Search for the cell housing the specified text and yield its [X, Y] center coordinate. 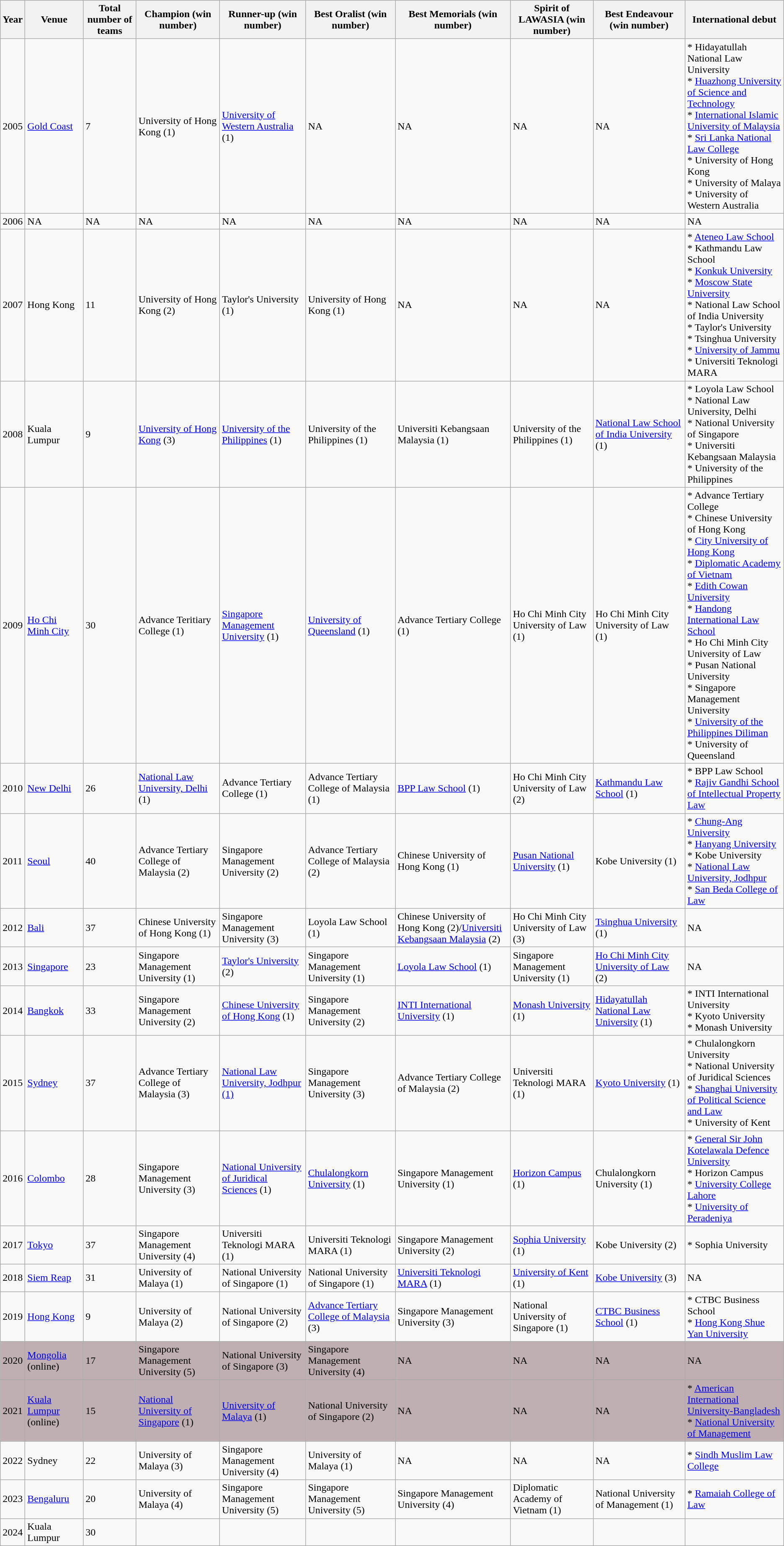
Advance Tertiary College of Malaysia (1) [351, 789]
Total number of teams [110, 20]
2015 [13, 1083]
22 [110, 1461]
33 [110, 1011]
Bali [54, 928]
Best Oralist (win number) [351, 20]
2012 [13, 928]
Taylor's University (1) [263, 305]
International debut [735, 20]
2021 [13, 1411]
* Sophia University [735, 1245]
Chinese University of Hong Kong (2)/Universiti Kebangsaan Malaysia (2) [453, 928]
Venue [54, 20]
Siem Reap [54, 1278]
15 [110, 1411]
2022 [13, 1461]
28 [110, 1178]
University of Malaya (3) [178, 1461]
Pusan National University (1) [552, 861]
Ho Chi Minh City University of Law (3) [552, 928]
2009 [13, 625]
2011 [13, 861]
2020 [13, 1361]
7 [110, 126]
Kobe University (1) [639, 861]
National Law University, Jodhpur (1) [263, 1083]
University of Kent (1) [552, 1278]
Universiti Kebangsaan Malaysia (1) [453, 434]
2010 [13, 789]
Hidayatullah National Law University (1) [639, 1011]
Kuala Lumpur (online) [54, 1411]
Taylor's University (2) [263, 966]
Singapore [54, 966]
* General Sir John Kotelawala Defence University * Horizon Campus * University College Lahore * University of Peradeniya [735, 1178]
Best Memorials (win number) [453, 20]
* American International University-Bangladesh * National University of Management [735, 1411]
2023 [13, 1499]
* BPP Law School * Rajiv Gandhi School of Intellectual Property Law [735, 789]
University of Malaya (2) [178, 1316]
26 [110, 789]
* Chung-Ang University * Hanyang University * Kobe University * National Law University, Jodhpur * San Beda College of Law [735, 861]
Tokyo [54, 1245]
2018 [13, 1278]
2017 [13, 1245]
* Ramaiah College of Law [735, 1499]
National University of Singapore (3) [263, 1361]
Best Endeavour (win number) [639, 20]
National Law School of India University (1) [639, 434]
Gold Coast [54, 126]
Bangkok [54, 1011]
BPP Law School (1) [453, 789]
Diplomatic Academy of Vietnam (1) [552, 1499]
Runner-up (win number) [263, 20]
Champion (win number) [178, 20]
2007 [13, 305]
Mongolia (online) [54, 1361]
17 [110, 1361]
University of Hong Kong (2) [178, 305]
Tsinghua University (1) [639, 928]
2013 [13, 966]
Seoul [54, 861]
Kobe University (3) [639, 1278]
2005 [13, 126]
Year [13, 20]
INTI International University (1) [453, 1011]
Monash University (1) [552, 1011]
Bengaluru [54, 1499]
University of Western Australia (1) [263, 126]
2006 [13, 221]
2008 [13, 434]
Ho Chi Minh City [54, 625]
31 [110, 1278]
Colombo [54, 1178]
National University of Juridical Sciences (1) [263, 1178]
2016 [13, 1178]
CTBC Business School (1) [639, 1316]
2014 [13, 1011]
20 [110, 1499]
University of Queensland (1) [351, 625]
* Sindh Muslim Law College [735, 1461]
23 [110, 966]
40 [110, 861]
2019 [13, 1316]
Kobe University (2) [639, 1245]
University of Hong Kong (3) [178, 434]
University of Malaya (4) [178, 1499]
Kyoto University (1) [639, 1083]
National Law University, Delhi (1) [178, 789]
National University of Management (1) [639, 1499]
Horizon Campus (1) [552, 1178]
2024 [13, 1532]
Kathmandu Law School (1) [639, 789]
11 [110, 305]
Advance Teritiary College (1) [178, 625]
* INTI International University * Kyoto University * Monash University [735, 1011]
Spirit of LAWASIA (win number) [552, 20]
* CTBC Business School * Hong Kong Shue Yan University [735, 1316]
New Delhi [54, 789]
Sophia University (1) [552, 1245]
* Chulalongkorn University * National University of Juridical Sciences * Shanghai University of Political Science and Law * University of Kent [735, 1083]
